Return the [X, Y] coordinate for the center point of the cell that contains the specified text.  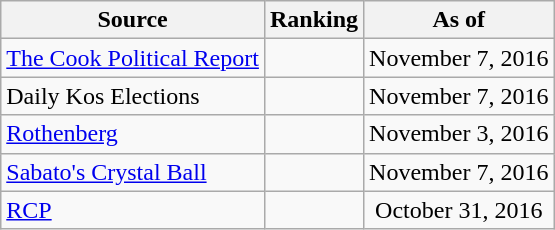
As of [459, 20]
Sabato's Crystal Ball [133, 172]
Ranking [314, 20]
Source [133, 20]
October 31, 2016 [459, 210]
RCP [133, 210]
Rothenberg [133, 134]
The Cook Political Report [133, 58]
Daily Kos Elections [133, 96]
November 3, 2016 [459, 134]
